Pinpoint the cell where the given text exists, returning its (x, y) midpoint coordinate. 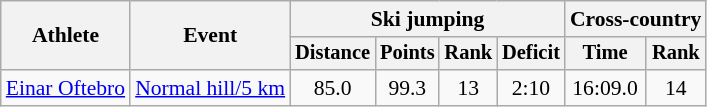
Normal hill/5 km (210, 88)
Time (605, 54)
Einar Oftebro (66, 88)
16:09.0 (605, 88)
Athlete (66, 36)
Cross-country (636, 19)
2:10 (531, 88)
Points (407, 54)
Deficit (531, 54)
13 (468, 88)
14 (676, 88)
Ski jumping (428, 19)
85.0 (332, 88)
Distance (332, 54)
Event (210, 36)
99.3 (407, 88)
